Provide the [x, y] coordinate of the cell's center where the given text is located.  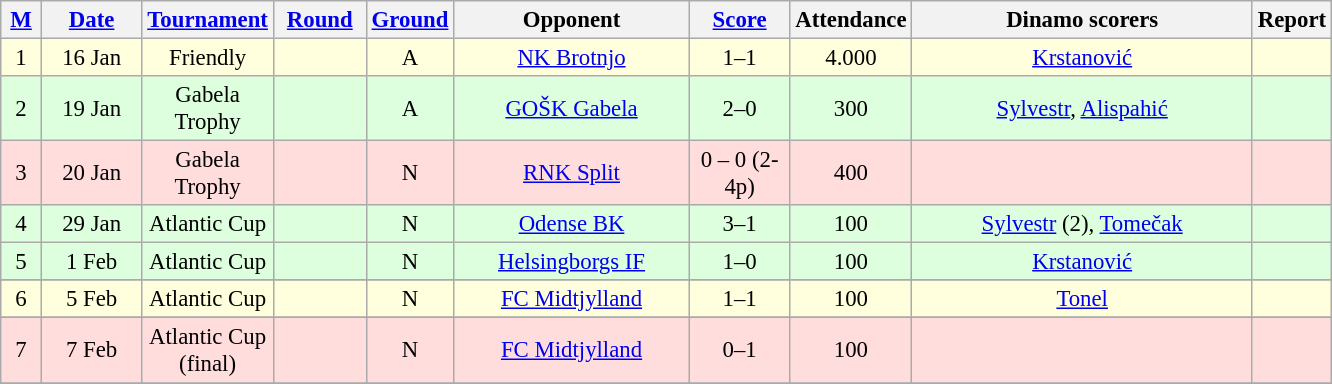
Helsingborgs IF [572, 262]
0–1 [740, 350]
RNK Split [572, 174]
Sylvestr, Alispahić [1082, 108]
Attendance [851, 20]
Sylvestr (2), Tomečak [1082, 224]
4 [22, 224]
1 Feb [92, 262]
1 [22, 58]
7 Feb [92, 350]
Score [740, 20]
300 [851, 108]
6 [22, 299]
5 Feb [92, 299]
29 Jan [92, 224]
2 [22, 108]
5 [22, 262]
Opponent [572, 20]
1–0 [740, 262]
Odense BK [572, 224]
Round [320, 20]
Report [1292, 20]
Tonel [1082, 299]
Dinamo scorers [1082, 20]
3–1 [740, 224]
16 Jan [92, 58]
20 Jan [92, 174]
400 [851, 174]
7 [22, 350]
Tournament [208, 20]
GOŠK Gabela [572, 108]
Atlantic Cup (final) [208, 350]
Date [92, 20]
Friendly [208, 58]
4.000 [851, 58]
M [22, 20]
0 – 0 (2-4p) [740, 174]
19 Jan [92, 108]
2–0 [740, 108]
3 [22, 174]
NK Brotnjo [572, 58]
Ground [410, 20]
